Identify which cell holds the provided text, then report its (X, Y) central coordinate. 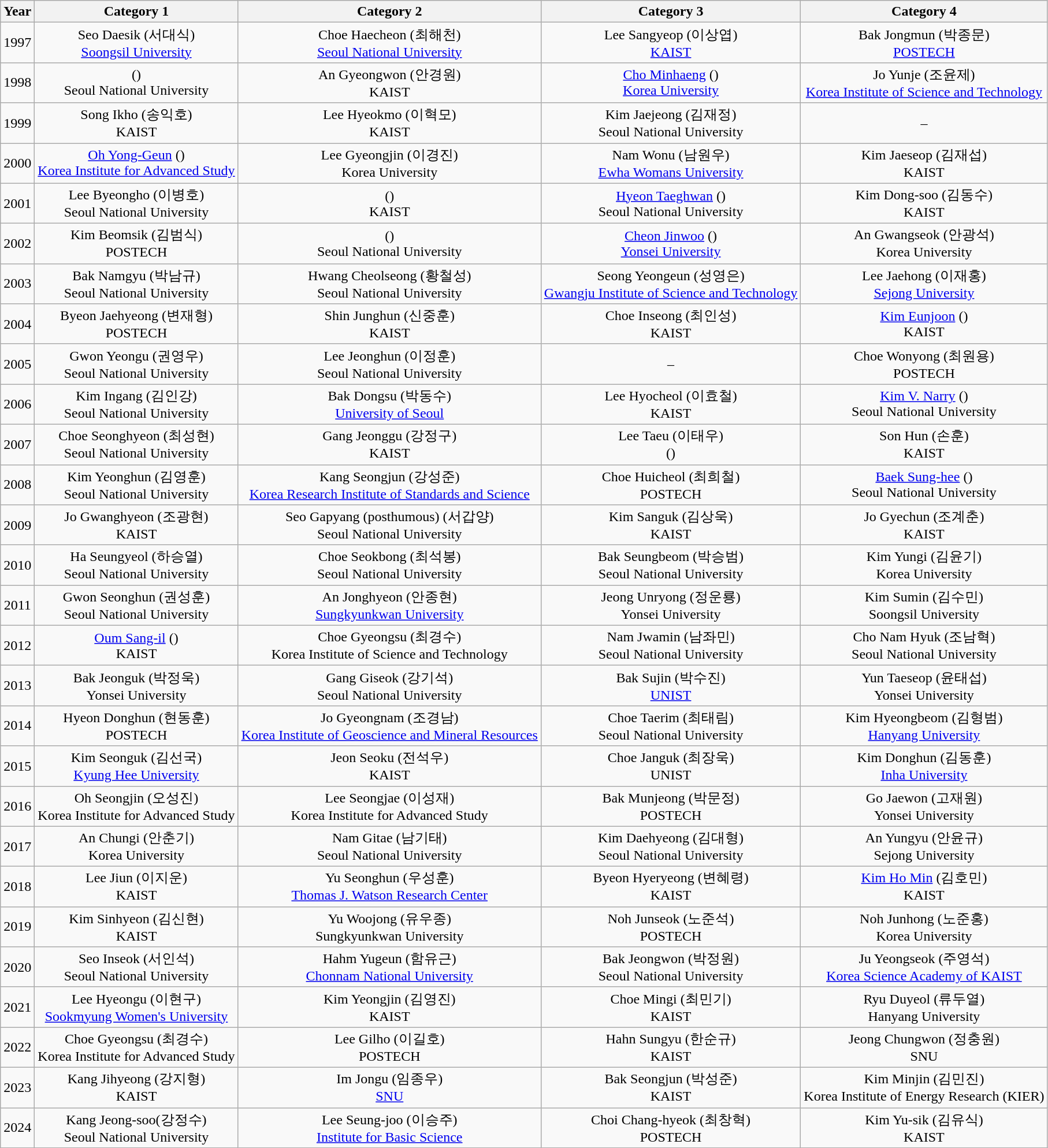
Jo Gwanghyeon (조광현)KAIST (136, 525)
Kim Donghun (김동훈)Inha University (924, 766)
Seo Gapyang (posthumous) (서갑양)Seoul National University (389, 525)
Bak Sujin (박수진)UNIST (671, 686)
2022 (17, 1047)
Bak Seungbeom (박승범)Seoul National University (671, 565)
Bak Munjeong (박문정)POSTECH (671, 806)
Kim Yeonghun (김영훈)Seoul National University (136, 485)
2020 (17, 967)
Choi Chang-hyeok (최창혁)POSTECH (671, 1128)
2016 (17, 806)
Kim Minjin (김민진)Korea Institute of Energy Research (KIER) (924, 1087)
Jo Yunje (조윤제)Korea Institute of Science and Technology (924, 83)
Jeong Chungwon (정충원)SNU (924, 1047)
Oum Sang-il ()KAIST (136, 645)
2013 (17, 686)
Category 3 (671, 12)
An Chungi (안춘기)Korea University (136, 846)
Ju Yeongseok (주영석)Korea Science Academy of KAIST (924, 967)
Choe Mingi (최민기)KAIST (671, 1007)
Kim Sumin (김수민)Soongsil University (924, 605)
Category 4 (924, 12)
Baek Sung-hee ()Seoul National University (924, 485)
Byeon Jaehyeong (변재형)POSTECH (136, 324)
Bak Jeongwon (박정원)Seoul National University (671, 967)
Choe Gyeongsu (최경수)Korea Institute for Advanced Study (136, 1047)
Cheon Jinwoo ()Yonsei University (671, 244)
1997 (17, 43)
Bak Dongsu (박동수)University of Seoul (389, 404)
Bak Namgyu (박남규)Seoul National University (136, 284)
Oh Seongjin (오성진)Korea Institute for Advanced Study (136, 806)
Kim Jaeseop (김재섭)KAIST (924, 164)
Jo Gyeongnam (조경남)Korea Institute of Geoscience and Mineral Resources (389, 726)
Kim V. Narry ()Seoul National University (924, 404)
Song Ikho (송익호)KAIST (136, 123)
1999 (17, 123)
Choe Janguk (최장욱)UNIST (671, 766)
1998 (17, 83)
Kim Ingang (김인강)Seoul National University (136, 404)
Gang Giseok (강기석)Seoul National University (389, 686)
Choe Seokbong (최석봉)Seoul National University (389, 565)
2017 (17, 846)
2023 (17, 1087)
2007 (17, 444)
Son Hun (손훈)KAIST (924, 444)
An Gyeongwon (안경원)KAIST (389, 83)
Byeon Hyeryeong (변혜령)KAIST (671, 887)
Yu Seonghun (우성훈)Thomas J. Watson Research Center (389, 887)
2008 (17, 485)
Seo Inseok (서인석)Seoul National University (136, 967)
Lee Taeu (이태우) () (671, 444)
Bak Seongjun (박성준)KAIST (671, 1087)
2021 (17, 1007)
Lee Gilho (이길호)POSTECH (389, 1047)
Kim Yu-sik (김유식)KAIST (924, 1128)
Choe Huicheol (최희철)POSTECH (671, 485)
Choe Taerim (최태림)Seoul National University (671, 726)
Oh Yong-Geun ()Korea Institute for Advanced Study (136, 164)
2004 (17, 324)
Choe Seonghyeon (최성현)Seoul National University (136, 444)
Hahm Yugeun (함유근)Chonnam National University (389, 967)
Im Jongu (임종우)SNU (389, 1087)
Lee Seongjae (이성재)Korea Institute for Advanced Study (389, 806)
2006 (17, 404)
Choe Gyeongsu (최경수)Korea Institute of Science and Technology (389, 645)
Lee Jaehong (이재홍)Sejong University (924, 284)
Lee Byeongho (이병호)Seoul National University (136, 203)
2015 (17, 766)
An Gwangseok (안광석)Korea University (924, 244)
2012 (17, 645)
Kang Jihyeong (강지형)KAIST (136, 1087)
Year (17, 12)
Choe Inseong (최인성)KAIST (671, 324)
Kim Seonguk (김선국)Kyung Hee University (136, 766)
Gang Jeonggu (강정구)KAIST (389, 444)
Hahn Sungyu (한순규)KAIST (671, 1047)
Lee Jeonghun (이정훈)Seoul National University (389, 364)
Bak Jeonguk (박정욱)Yonsei University (136, 686)
Hwang Cheolseong (황철성)Seoul National University (389, 284)
Gwon Yeongu (권영우)Seoul National University (136, 364)
Bak Jongmun (박종문)POSTECH (924, 43)
Kim Dong-soo (김동수)KAIST (924, 203)
Lee Sangyeop (이상엽)KAIST (671, 43)
2011 (17, 605)
Kim Ho Min (김호민)KAIST (924, 887)
Yu Woojong (유우종)Sungkyunkwan University (389, 927)
Jeong Unryong (정운룡)Yonsei University (671, 605)
2024 (17, 1128)
2010 (17, 565)
Yun Taeseop (윤태섭)Yonsei University (924, 686)
Kim Sanguk (김상욱)KAIST (671, 525)
2014 (17, 726)
Kim Yeongjin (김영진)KAIST (389, 1007)
Jo Gyechun (조계춘)KAIST (924, 525)
Nam Gitae (남기태)Seoul National University (389, 846)
Noh Junseok (노준석)POSTECH (671, 927)
Shin Junghun (신중훈)KAIST (389, 324)
Kim Beomsik (김범식)POSTECH (136, 244)
Nam Jwamin (남좌민)Seoul National University (671, 645)
An Yungyu (안윤규)Sejong University (924, 846)
Kim Hyeongbeom (김형범)Hanyang University (924, 726)
Kim Daehyeong (김대형)Seoul National University (671, 846)
2018 (17, 887)
Choe Wonyong (최원용)POSTECH (924, 364)
2000 (17, 164)
Kim Jaejeong (김재정)Seoul National University (671, 123)
Seong Yeongeun (성영은)Gwangju Institute of Science and Technology (671, 284)
Category 2 (389, 12)
Noh Junhong (노준홍)Korea University (924, 927)
2001 (17, 203)
Gwon Seonghun (권성훈)Seoul National University (136, 605)
Lee Hyocheol (이효철)KAIST (671, 404)
Kang Seongjun (강성준)Korea Research Institute of Standards and Science (389, 485)
Hyeon Taeghwan ()Seoul National University (671, 203)
()KAIST (389, 203)
Choe Haecheon (최해천)Seoul National University (389, 43)
Kang Jeong-soo(강정수)Seoul National University (136, 1128)
Lee Seung-joo (이승주)Institute for Basic Science (389, 1128)
Cho Nam Hyuk (조남혁)Seoul National University (924, 645)
2003 (17, 284)
Jeon Seoku (전석우)KAIST (389, 766)
Kim Sinhyeon (김신현)KAIST (136, 927)
Ryu Duyeol (류두열)Hanyang University (924, 1007)
2002 (17, 244)
2009 (17, 525)
Seo Daesik (서대식)Soongsil University (136, 43)
Kim Eunjoon ()KAIST (924, 324)
Nam Wonu (남원우)Ewha Womans University (671, 164)
Hyeon Donghun (현동훈)POSTECH (136, 726)
Lee Jiun (이지운)KAIST (136, 887)
2005 (17, 364)
Go Jaewon (고재원)Yonsei University (924, 806)
Lee Gyeongjin (이경진)Korea University (389, 164)
Cho Minhaeng ()Korea University (671, 83)
2019 (17, 927)
Kim Yungi (김윤기)Korea University (924, 565)
Ha Seungyeol (하승열)Seoul National University (136, 565)
Lee Hyeongu (이현구)Sookmyung Women's University (136, 1007)
Lee Hyeokmo (이혁모)KAIST (389, 123)
Category 1 (136, 12)
An Jonghyeon (안종현)Sungkyunkwan University (389, 605)
